Provide the [x, y] coordinate of the cell's center where the given text is located.  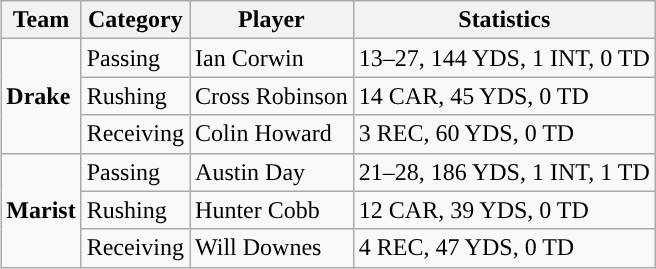
Will Downes [272, 248]
21–28, 186 YDS, 1 INT, 1 TD [504, 172]
Drake [41, 96]
14 CAR, 45 YDS, 0 TD [504, 96]
12 CAR, 39 YDS, 0 TD [504, 210]
Category [135, 20]
Colin Howard [272, 134]
4 REC, 47 YDS, 0 TD [504, 248]
Marist [41, 210]
Player [272, 20]
Austin Day [272, 172]
3 REC, 60 YDS, 0 TD [504, 134]
Team [41, 20]
13–27, 144 YDS, 1 INT, 0 TD [504, 58]
Cross Robinson [272, 96]
Ian Corwin [272, 58]
Hunter Cobb [272, 210]
Statistics [504, 20]
